Locate the cell with the specified text and output its [X, Y] center coordinate. 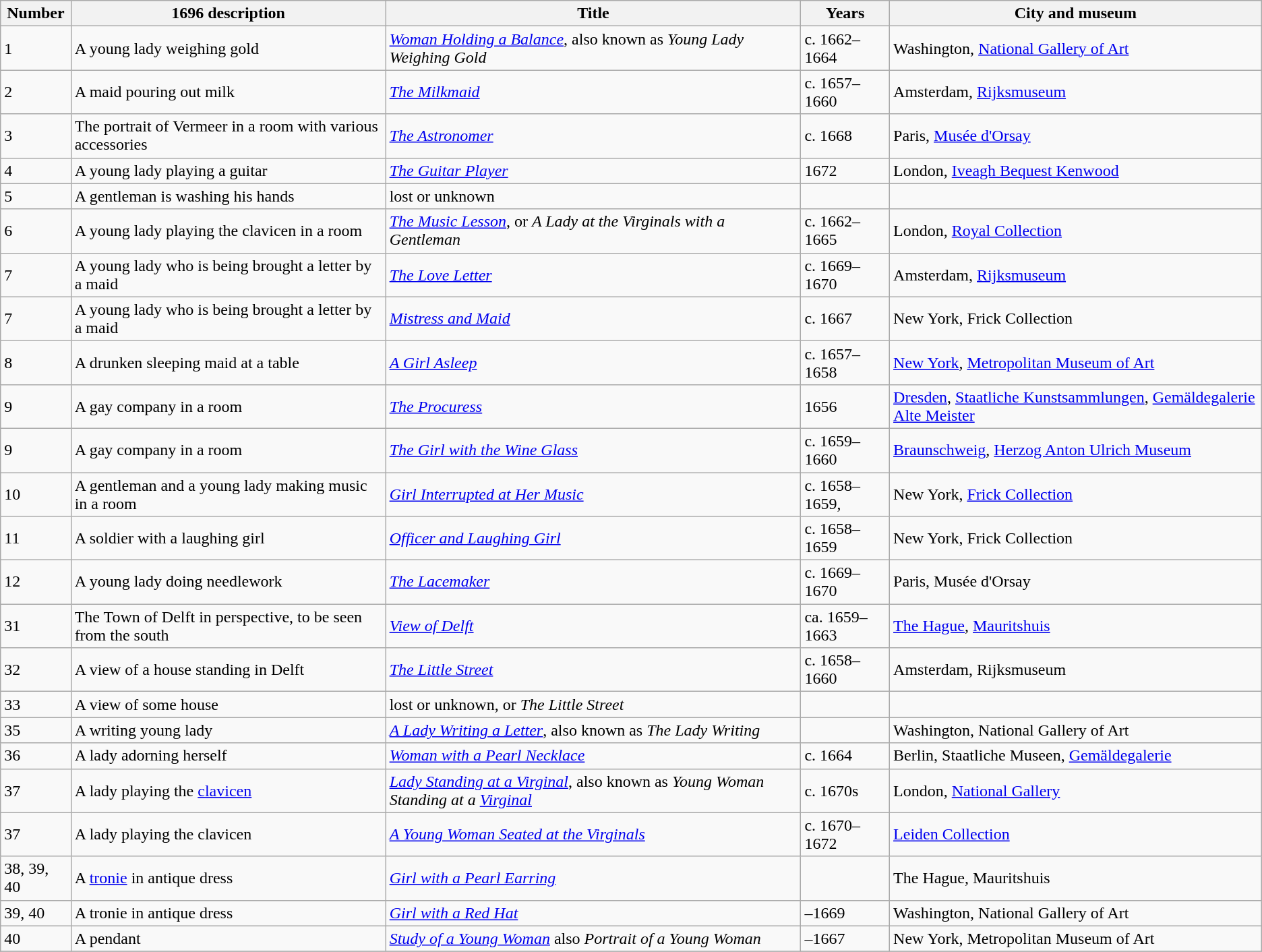
2 [36, 92]
A young lady weighing gold [228, 49]
A young lady playing a guitar [228, 171]
lost or unknown, or The Little Street [593, 705]
40 [36, 939]
Dresden, Staatliche Kunstsammlungen, Gemäldegalerie Alte Meister [1076, 406]
Woman Holding a Balance, also known as Young Lady Weighing Gold [593, 49]
3 [36, 136]
c. 1668 [845, 136]
A soldier with a laughing girl [228, 538]
11 [36, 538]
A Girl Asleep [593, 363]
32 [36, 670]
1656 [845, 406]
c. 1662–1665 [845, 231]
Mistress and Maid [593, 318]
Title [593, 13]
A young lady doing needlework [228, 583]
4 [36, 171]
The Guitar Player [593, 171]
10 [36, 494]
The Music Lesson, or A Lady at the Virginals with a Gentleman [593, 231]
12 [36, 583]
c. 1657–1660 [845, 92]
Girl with a Red Hat [593, 913]
London, Royal Collection [1076, 231]
The Love Letter [593, 275]
Leiden Collection [1076, 835]
A pendant [228, 939]
5 [36, 196]
A Lady Writing a Letter, also known as The Lady Writing [593, 730]
A view of a house standing in Delft [228, 670]
A drunken sleeping maid at a table [228, 363]
The Astronomer [593, 136]
A lady adorning herself [228, 756]
c. 1662–1664 [845, 49]
The portrait of Vermeer in a room with various accessories [228, 136]
35 [36, 730]
The Lacemaker [593, 583]
Woman with a Pearl Necklace [593, 756]
–1667 [845, 939]
36 [36, 756]
c. 1658–1659 [845, 538]
38, 39, 40 [36, 878]
1672 [845, 171]
A writing young lady [228, 730]
A view of some house [228, 705]
6 [36, 231]
31 [36, 626]
London, Iveagh Bequest Kenwood [1076, 171]
A maid pouring out milk [228, 92]
A young lady playing the clavicen in a room [228, 231]
Braunschweig, Herzog Anton Ulrich Museum [1076, 450]
33 [36, 705]
View of Delft [593, 626]
c. 1664 [845, 756]
Study of a Young Woman also Portrait of a Young Woman [593, 939]
8 [36, 363]
c. 1670–1672 [845, 835]
Girl Interrupted at Her Music [593, 494]
A Young Woman Seated at the Virginals [593, 835]
lost or unknown [593, 196]
c. 1657–1658 [845, 363]
–1669 [845, 913]
ca. 1659–1663 [845, 626]
City and museum [1076, 13]
c. 1659–1660 [845, 450]
The Girl with the Wine Glass [593, 450]
1 [36, 49]
Officer and Laughing Girl [593, 538]
c. 1658–1660 [845, 670]
Lady Standing at a Virginal, also known as Young Woman Standing at a Virginal [593, 790]
c. 1670s [845, 790]
Number [36, 13]
1696 description [228, 13]
The Little Street [593, 670]
The Procuress [593, 406]
A gentleman and a young lady making music in a room [228, 494]
c. 1658–1659, [845, 494]
39, 40 [36, 913]
A gentleman is washing his hands [228, 196]
The Town of Delft in perspective, to be seen from the south [228, 626]
c. 1667 [845, 318]
Girl with a Pearl Earring [593, 878]
Berlin, Staatliche Museen, Gemäldegalerie [1076, 756]
Years [845, 13]
The Milkmaid [593, 92]
London, National Gallery [1076, 790]
